Output the (X, Y) coordinate of the center of the cell containing the given text.  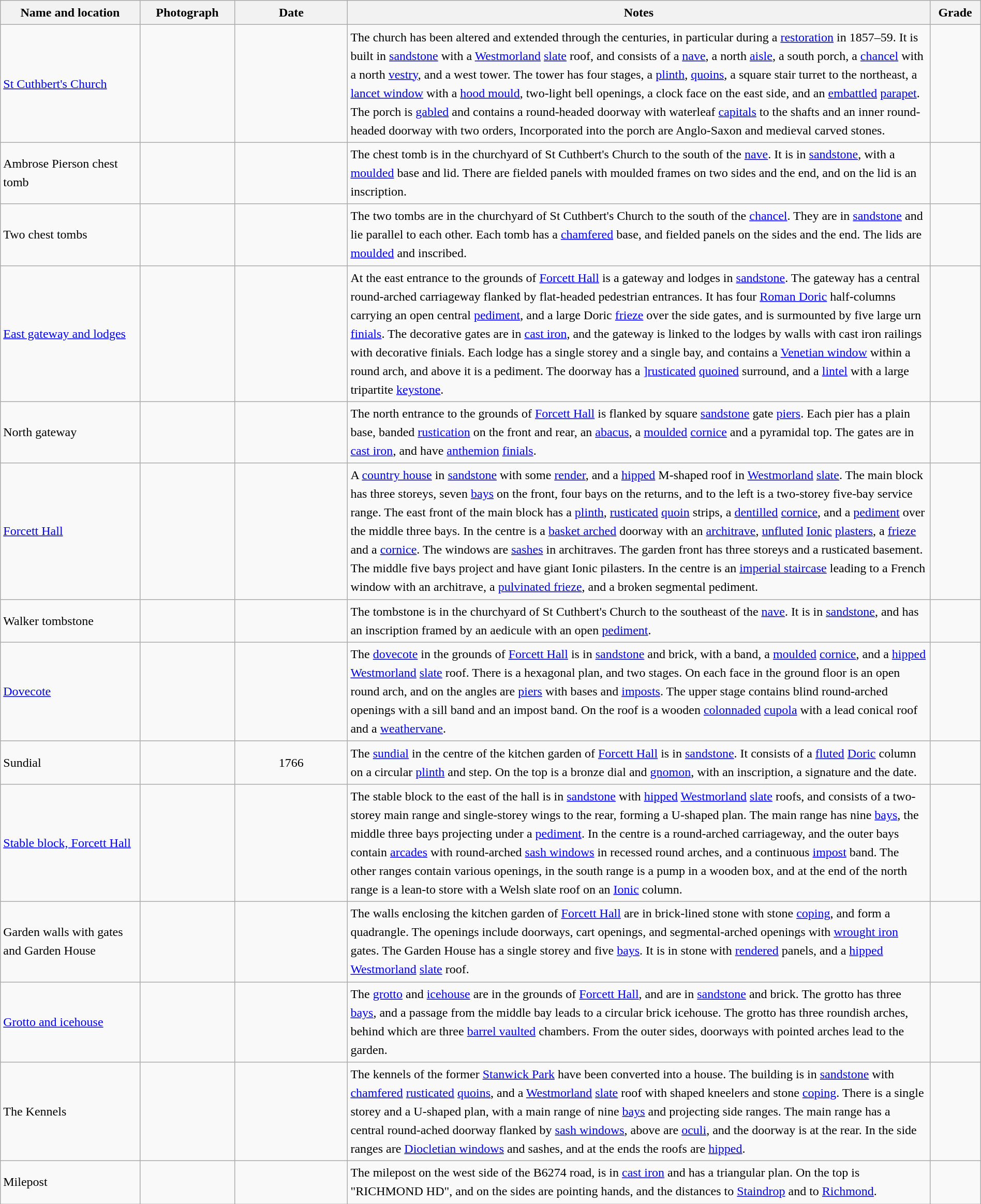
Photograph (187, 12)
Garden walls with gates and Garden House (70, 942)
1766 (291, 763)
East gateway and lodges (70, 333)
St Cuthbert's Church (70, 84)
Grotto and icehouse (70, 1022)
Ambrose Pierson chest tomb (70, 173)
Stable block, Forcett Hall (70, 842)
Dovecote (70, 691)
Notes (638, 12)
Walker tombstone (70, 621)
Milepost (70, 1183)
North gateway (70, 433)
Sundial (70, 763)
Forcett Hall (70, 531)
The Kennels (70, 1111)
Two chest tombs (70, 235)
Date (291, 12)
Name and location (70, 12)
Grade (955, 12)
